Return (X, Y) of the center of cell containing provided text 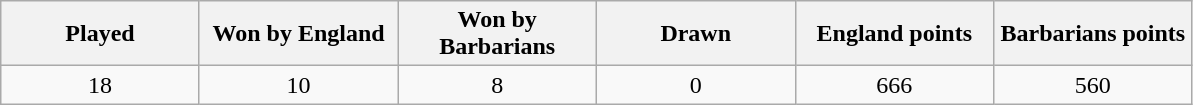
Drawn (696, 34)
Won by England (298, 34)
18 (100, 85)
8 (498, 85)
Played (100, 34)
England points (894, 34)
0 (696, 85)
560 (1094, 85)
10 (298, 85)
Won by Barbarians (498, 34)
Barbarians points (1094, 34)
666 (894, 85)
